Scan for the cell matching the given text and deliver its [x, y] coordinate at center. 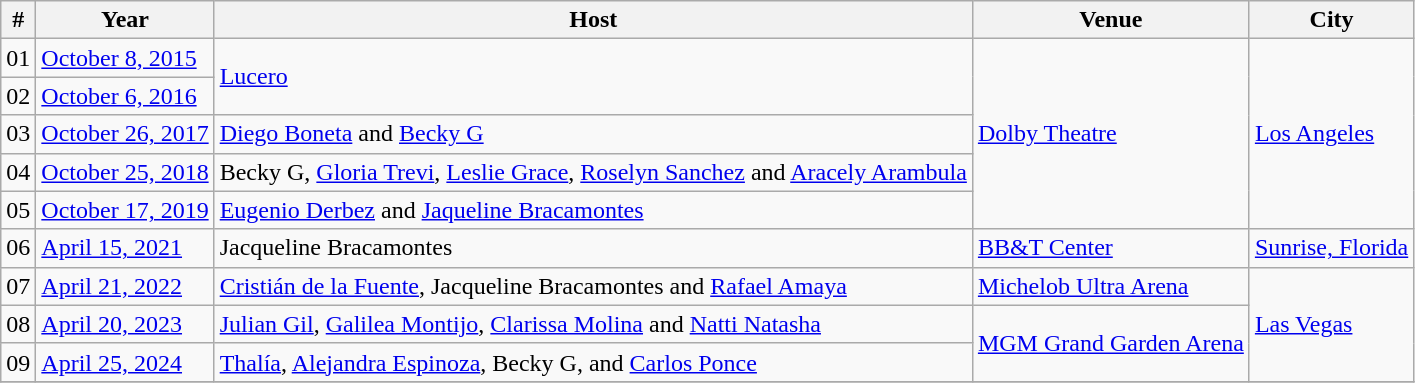
April 20, 2023 [125, 324]
07 [18, 286]
Host [593, 20]
Las Vegas [1331, 324]
Venue [1110, 20]
Diego Boneta and Becky G [593, 134]
Dolby Theatre [1110, 134]
April 25, 2024 [125, 362]
04 [18, 172]
02 [18, 96]
Thalía, Alejandra Espinoza, Becky G, and Carlos Ponce [593, 362]
03 [18, 134]
Becky G, Gloria Trevi, Leslie Grace, Roselyn Sanchez and Aracely Arambula [593, 172]
Cristián de la Fuente, Jacqueline Bracamontes and Rafael Amaya [593, 286]
Sunrise, Florida [1331, 248]
April 15, 2021 [125, 248]
October 8, 2015 [125, 58]
BB&T Center [1110, 248]
# [18, 20]
Julian Gil, Galilea Montijo, Clarissa Molina and Natti Natasha [593, 324]
October 26, 2017 [125, 134]
09 [18, 362]
October 25, 2018 [125, 172]
October 17, 2019 [125, 210]
October 6, 2016 [125, 96]
City [1331, 20]
Eugenio Derbez and Jaqueline Bracamontes [593, 210]
Jacqueline Bracamontes [593, 248]
05 [18, 210]
April 21, 2022 [125, 286]
Lucero [593, 77]
06 [18, 248]
Los Angeles [1331, 134]
08 [18, 324]
Michelob Ultra Arena [1110, 286]
Year [125, 20]
MGM Grand Garden Arena [1110, 343]
01 [18, 58]
